Capture the cell that displays the provided text and extract its (X, Y) central coordinate. 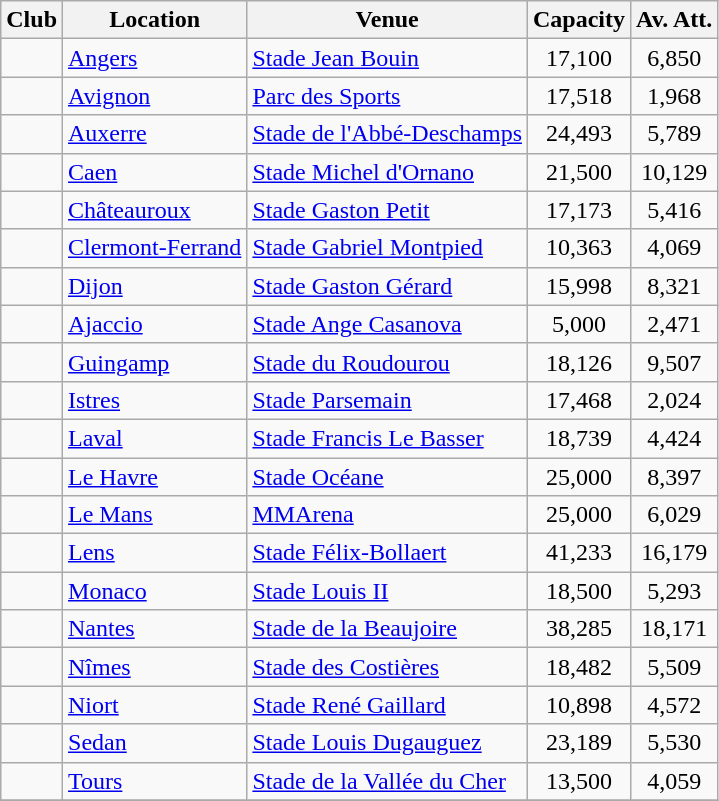
Club (32, 20)
Stade des Costières (388, 667)
Avignon (155, 96)
Caen (155, 172)
Châteauroux (155, 210)
Stade Gabriel Montpied (388, 248)
21,500 (580, 172)
Clermont-Ferrand (155, 248)
Le Mans (155, 515)
10,898 (580, 705)
Location (155, 20)
Dijon (155, 286)
18,500 (580, 591)
10,363 (580, 248)
Stade Michel d'Ornano (388, 172)
17,173 (580, 210)
5,789 (674, 134)
41,233 (580, 553)
Capacity (580, 20)
18,739 (580, 438)
23,189 (580, 743)
5,416 (674, 210)
10,129 (674, 172)
Stade Gaston Gérard (388, 286)
24,493 (580, 134)
Lens (155, 553)
1,968 (674, 96)
18,482 (580, 667)
Stade de la Vallée du Cher (388, 781)
17,100 (580, 58)
5,000 (580, 324)
17,518 (580, 96)
MMArena (388, 515)
Guingamp (155, 362)
4,424 (674, 438)
18,126 (580, 362)
Stade de la Beaujoire (388, 629)
18,171 (674, 629)
15,998 (580, 286)
Nantes (155, 629)
Stade Parsemain (388, 400)
Sedan (155, 743)
Venue (388, 20)
4,059 (674, 781)
Le Havre (155, 477)
Monaco (155, 591)
9,507 (674, 362)
Auxerre (155, 134)
8,397 (674, 477)
Laval (155, 438)
Niort (155, 705)
Stade Louis Dugauguez (388, 743)
Angers (155, 58)
Stade Félix-Bollaert (388, 553)
Stade Louis II (388, 591)
5,509 (674, 667)
6,029 (674, 515)
Stade Ange Casanova (388, 324)
5,530 (674, 743)
2,471 (674, 324)
Av. Att. (674, 20)
Istres (155, 400)
Stade de l'Abbé-Deschamps (388, 134)
Tours (155, 781)
4,069 (674, 248)
Nîmes (155, 667)
16,179 (674, 553)
Stade Jean Bouin (388, 58)
Ajaccio (155, 324)
17,468 (580, 400)
Stade René Gaillard (388, 705)
38,285 (580, 629)
13,500 (580, 781)
Stade Océane (388, 477)
Parc des Sports (388, 96)
4,572 (674, 705)
2,024 (674, 400)
6,850 (674, 58)
Stade Francis Le Basser (388, 438)
8,321 (674, 286)
5,293 (674, 591)
Stade Gaston Petit (388, 210)
Stade du Roudourou (388, 362)
